Detect which cell encompasses the target text, then output its (x, y) center coordinate. 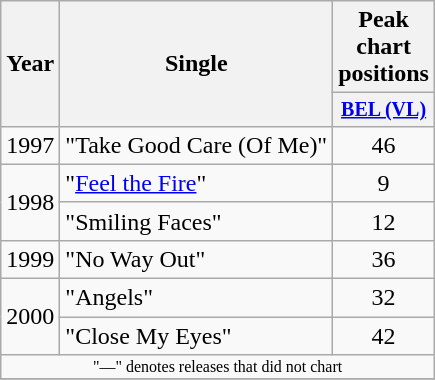
"Take Good Care (Of Me)" (196, 145)
"Smiling Faces" (196, 221)
36 (384, 259)
46 (384, 145)
BEL (VL) (384, 110)
12 (384, 221)
9 (384, 183)
"Close My Eyes" (196, 336)
"No Way Out" (196, 259)
32 (384, 298)
"—" denotes releases that did not chart (218, 367)
"Angels" (196, 298)
Single (196, 64)
2000 (30, 317)
1998 (30, 202)
1997 (30, 145)
1999 (30, 259)
Peak chart positions (384, 47)
42 (384, 336)
"Feel the Fire" (196, 183)
Year (30, 64)
